Locate the cell with the specified text and output its [x, y] center coordinate. 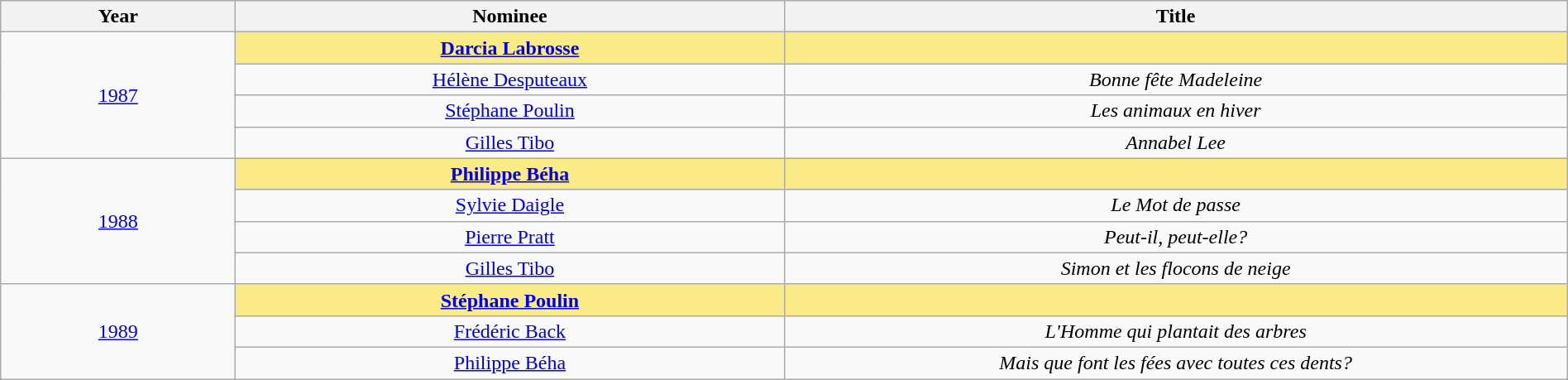
Pierre Pratt [509, 237]
Annabel Lee [1176, 142]
Hélène Desputeaux [509, 79]
1989 [118, 331]
Le Mot de passe [1176, 205]
1987 [118, 95]
Title [1176, 17]
Mais que font les fées avec toutes ces dents? [1176, 363]
Les animaux en hiver [1176, 111]
Bonne fête Madeleine [1176, 79]
Nominee [509, 17]
Peut-il, peut-elle? [1176, 237]
Frédéric Back [509, 331]
Darcia Labrosse [509, 48]
Sylvie Daigle [509, 205]
L'Homme qui plantait des arbres [1176, 331]
1988 [118, 221]
Year [118, 17]
Simon et les flocons de neige [1176, 268]
